For the text-containing cell, return its midpoint in [x, y] coordinate format. 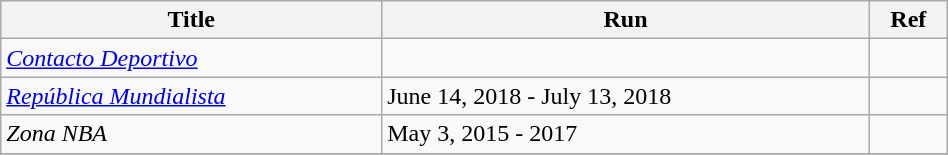
República Mundialista [192, 96]
Zona NBA [192, 134]
Ref [908, 20]
June 14, 2018 - July 13, 2018 [626, 96]
Run [626, 20]
Title [192, 20]
May 3, 2015 - 2017 [626, 134]
Contacto Deportivo [192, 58]
